Scan for the cell matching the given text and deliver its [x, y] coordinate at center. 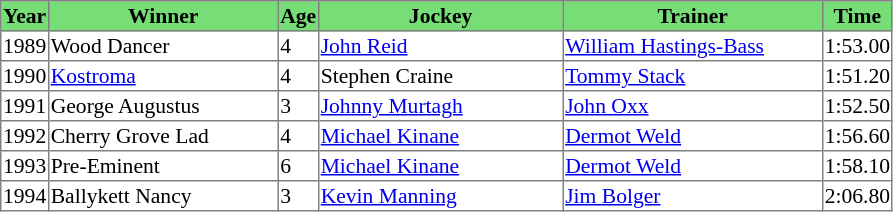
Ballykett Nancy [163, 196]
Wood Dancer [163, 46]
1:58.10 [857, 166]
1:56.60 [857, 136]
George Augustus [163, 106]
William Hastings-Bass [693, 46]
Tommy Stack [693, 76]
1991 [25, 106]
Winner [163, 16]
1990 [25, 76]
John Reid [440, 46]
Year [25, 16]
Kostroma [163, 76]
Kevin Manning [440, 196]
1:51.20 [857, 76]
Jockey [440, 16]
1993 [25, 166]
Time [857, 16]
Pre-Eminent [163, 166]
6 [298, 166]
Age [298, 16]
1:52.50 [857, 106]
Stephen Craine [440, 76]
1992 [25, 136]
1989 [25, 46]
2:06.80 [857, 196]
John Oxx [693, 106]
Johnny Murtagh [440, 106]
1:53.00 [857, 46]
1994 [25, 196]
Cherry Grove Lad [163, 136]
Trainer [693, 16]
Jim Bolger [693, 196]
